Return [x, y] of the center of cell containing provided text 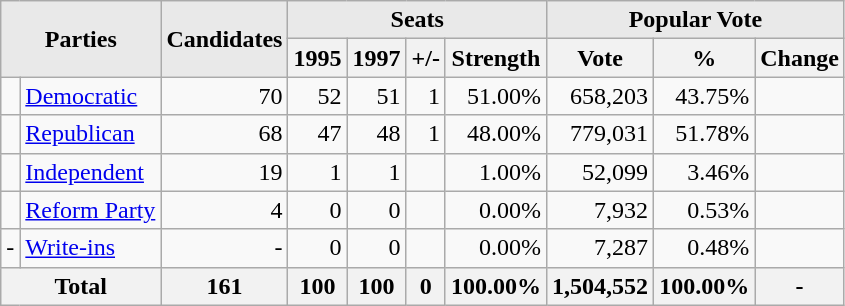
1997 [376, 58]
% [704, 58]
52 [318, 96]
Strength [496, 58]
1,504,552 [600, 286]
0.48% [704, 248]
48.00% [496, 134]
47 [318, 134]
19 [224, 172]
7,287 [600, 248]
4 [224, 210]
51.00% [496, 96]
0.53% [704, 210]
Seats [418, 20]
3.46% [704, 172]
Vote [600, 58]
161 [224, 286]
7,932 [600, 210]
51 [376, 96]
Republican [90, 134]
52,099 [600, 172]
51.78% [704, 134]
70 [224, 96]
48 [376, 134]
Total [81, 286]
Candidates [224, 39]
+/- [426, 58]
68 [224, 134]
Parties [81, 39]
Write-ins [90, 248]
779,031 [600, 134]
Reform Party [90, 210]
Democratic [90, 96]
43.75% [704, 96]
Popular Vote [696, 20]
1.00% [496, 172]
Change [800, 58]
1995 [318, 58]
Independent [90, 172]
658,203 [600, 96]
